Scan for the cell matching the given text and deliver its [X, Y] coordinate at center. 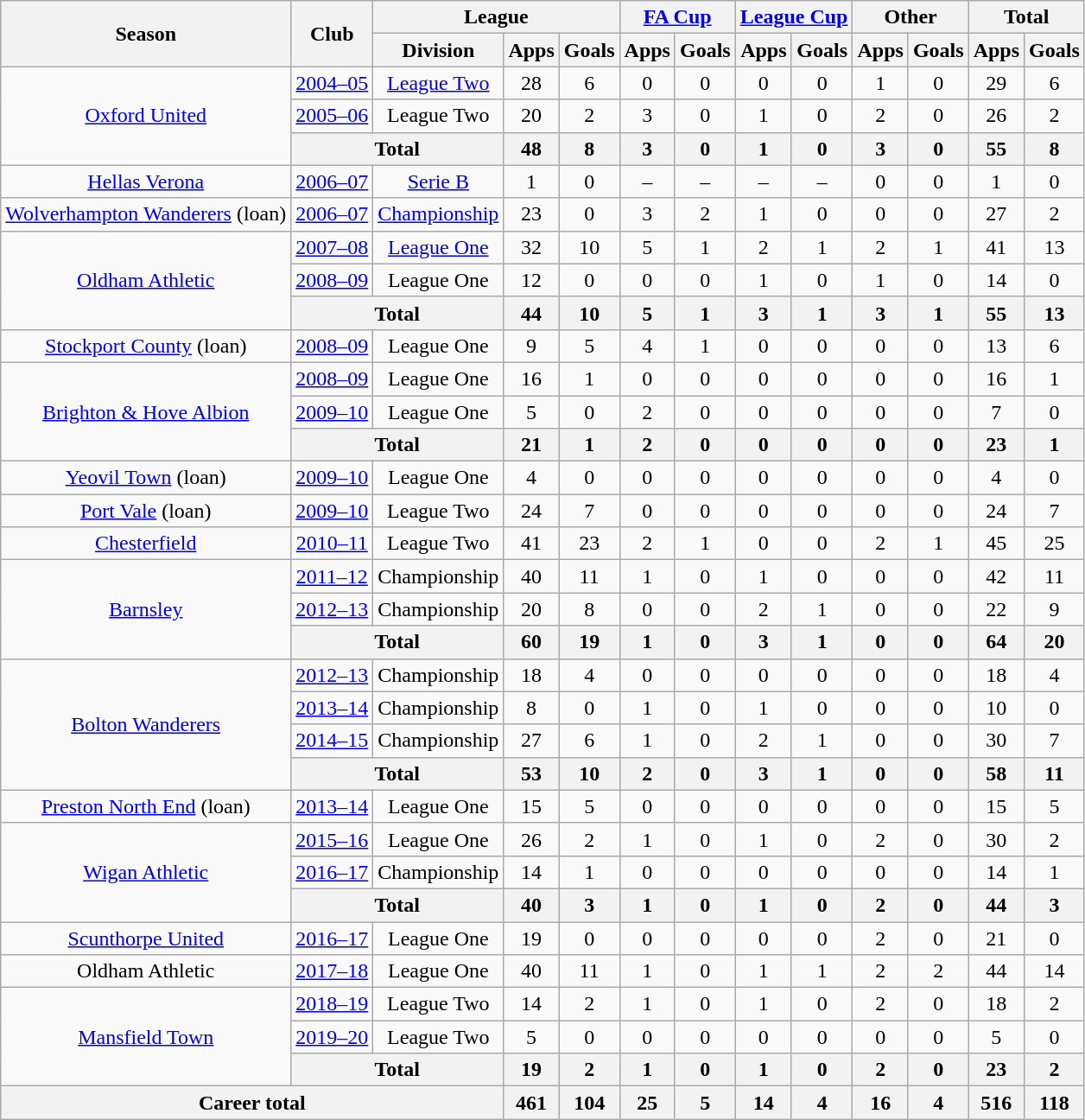
29 [996, 83]
516 [996, 1103]
2019–20 [332, 1037]
32 [531, 247]
64 [996, 642]
45 [996, 544]
22 [996, 609]
Wigan Athletic [146, 872]
Season [146, 34]
Preston North End (loan) [146, 806]
Career total [252, 1103]
2005–06 [332, 116]
Brighton & Hove Albion [146, 411]
Barnsley [146, 609]
League [496, 17]
2004–05 [332, 83]
48 [531, 149]
2018–19 [332, 1004]
Mansfield Town [146, 1037]
53 [531, 773]
League Cup [794, 17]
Chesterfield [146, 544]
60 [531, 642]
Hellas Verona [146, 181]
Serie B [439, 181]
28 [531, 83]
42 [996, 576]
2010–11 [332, 544]
FA Cup [677, 17]
12 [531, 280]
2014–15 [332, 741]
Other [911, 17]
Port Vale (loan) [146, 511]
118 [1055, 1103]
Oxford United [146, 116]
Scunthorpe United [146, 938]
2007–08 [332, 247]
2017–18 [332, 971]
Division [439, 50]
Bolton Wanderers [146, 724]
461 [531, 1103]
2011–12 [332, 576]
58 [996, 773]
Stockport County (loan) [146, 346]
Yeovil Town (loan) [146, 478]
104 [589, 1103]
Wolverhampton Wanderers (loan) [146, 214]
Club [332, 34]
2015–16 [332, 839]
